Detect which cell encompasses the target text, then output its [x, y] center coordinate. 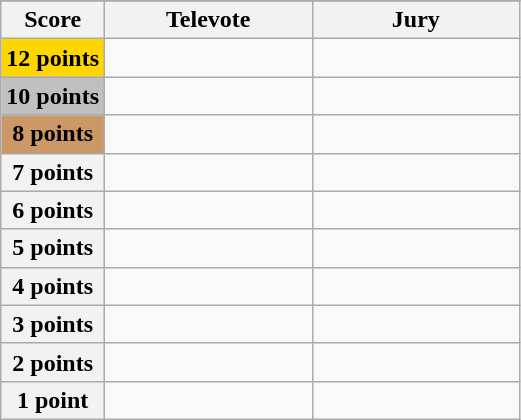
5 points [53, 248]
Score [53, 20]
Televote [209, 20]
12 points [53, 58]
1 point [53, 400]
Jury [416, 20]
3 points [53, 324]
8 points [53, 134]
10 points [53, 96]
7 points [53, 172]
4 points [53, 286]
6 points [53, 210]
2 points [53, 362]
